Identify which cell holds the provided text, then report its [X, Y] central coordinate. 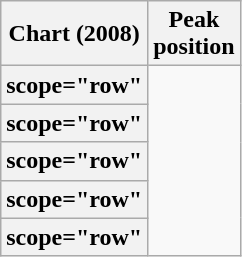
Peakposition [194, 34]
Chart (2008) [74, 34]
